Detect which cell encompasses the target text, then output its (x, y) center coordinate. 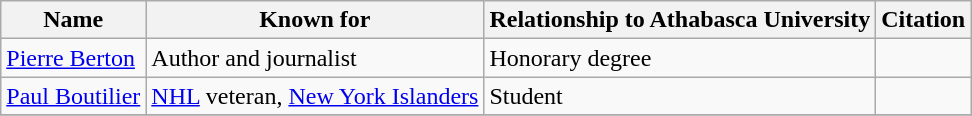
Pierre Berton (74, 58)
NHL veteran, New York Islanders (315, 96)
Honorary degree (680, 58)
Student (680, 96)
Paul Boutilier (74, 96)
Citation (924, 20)
Known for (315, 20)
Relationship to Athabasca University (680, 20)
Author and journalist (315, 58)
Name (74, 20)
